Extract the [x, y] coordinate from the center of the cell holding the provided text.  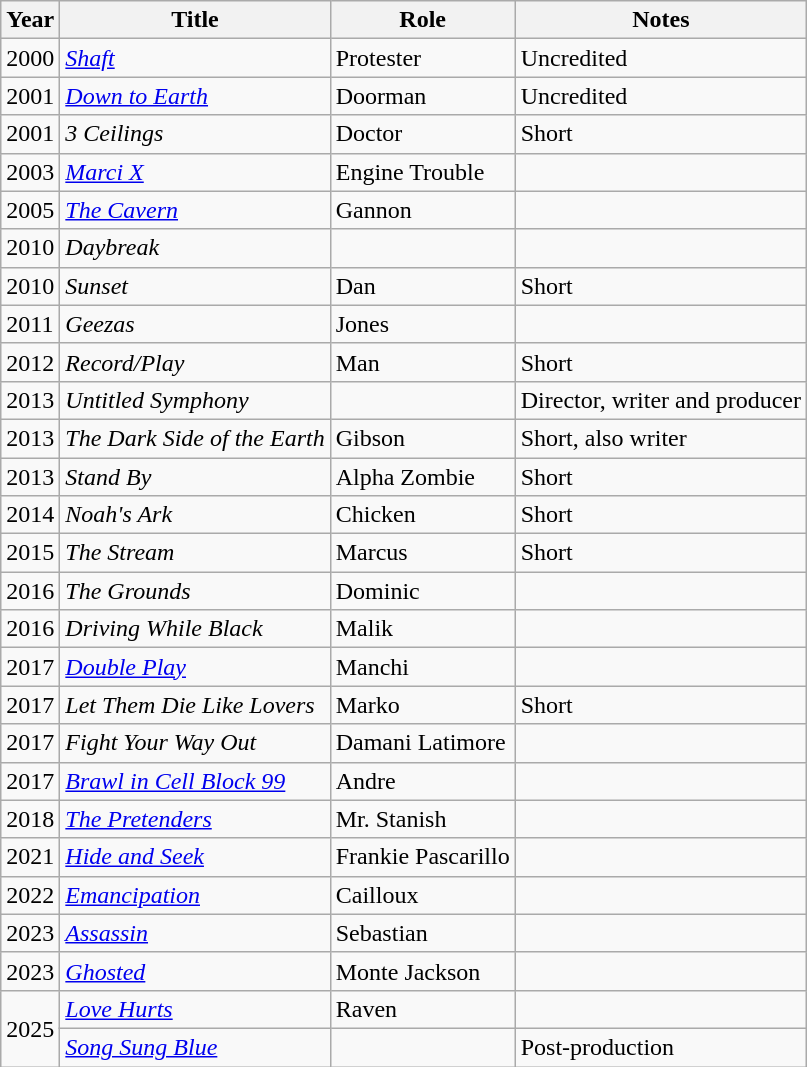
Man [422, 362]
Record/Play [195, 362]
2021 [30, 857]
Chicken [422, 515]
2000 [30, 58]
Assassin [195, 933]
Let Them Die Like Lovers [195, 705]
Notes [660, 20]
Down to Earth [195, 96]
Brawl in Cell Block 99 [195, 781]
Love Hurts [195, 1009]
2005 [30, 210]
Hide and Seek [195, 857]
The Cavern [195, 210]
Raven [422, 1009]
Gannon [422, 210]
Damani Latimore [422, 743]
Song Sung Blue [195, 1047]
Ghosted [195, 971]
Stand By [195, 477]
2022 [30, 895]
Driving While Black [195, 629]
Doorman [422, 96]
Andre [422, 781]
Sebastian [422, 933]
Geezas [195, 324]
Daybreak [195, 248]
Shaft [195, 58]
Untitled Symphony [195, 400]
The Grounds [195, 591]
Noah's Ark [195, 515]
2003 [30, 172]
Marko [422, 705]
Doctor [422, 134]
Protester [422, 58]
Marcus [422, 553]
2011 [30, 324]
Double Play [195, 667]
Gibson [422, 438]
Engine Trouble [422, 172]
Monte Jackson [422, 971]
Marci X [195, 172]
2012 [30, 362]
Role [422, 20]
Mr. Stanish [422, 819]
Sunset [195, 286]
Frankie Pascarillo [422, 857]
Fight Your Way Out [195, 743]
Jones [422, 324]
2014 [30, 515]
3 Ceilings [195, 134]
2018 [30, 819]
Title [195, 20]
Cailloux [422, 895]
Manchi [422, 667]
2015 [30, 553]
Dominic [422, 591]
Alpha Zombie [422, 477]
Malik [422, 629]
The Pretenders [195, 819]
Post-production [660, 1047]
Director, writer and producer [660, 400]
Dan [422, 286]
2025 [30, 1028]
The Stream [195, 553]
Short, also writer [660, 438]
Year [30, 20]
Emancipation [195, 895]
The Dark Side of the Earth [195, 438]
